Locate the cell with the specified text and output its [X, Y] center coordinate. 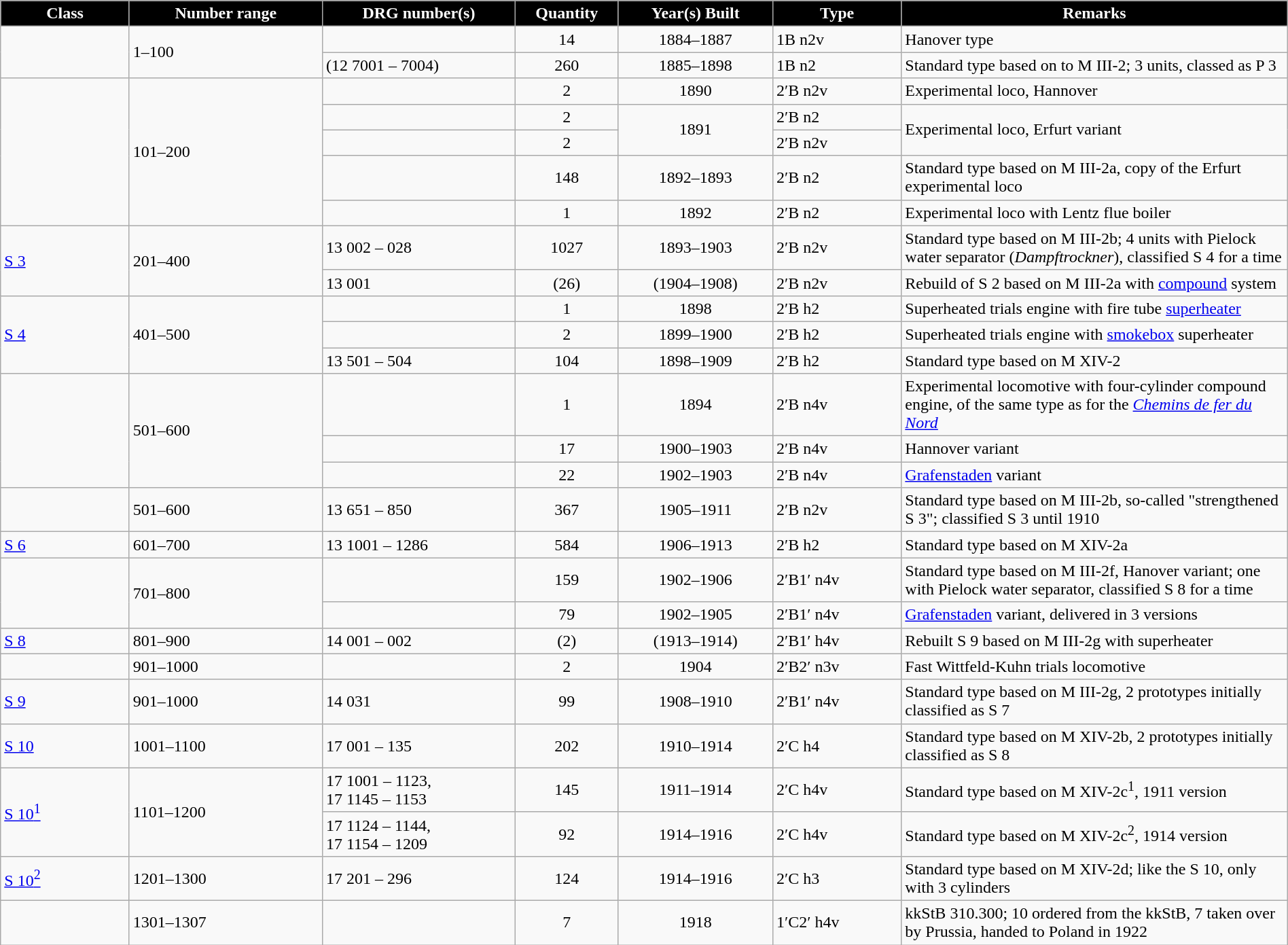
1101–1200 [226, 812]
260 [567, 65]
S 4 [65, 334]
Class [65, 14]
13 002 – 028 [418, 247]
7 [567, 923]
Standard type based on M III-2f, Hanover variant; one with Pielock water separator, classified S 8 for a time [1094, 580]
(26) [567, 283]
Year(s) Built [696, 14]
S 8 [65, 641]
1B n2v [837, 39]
17 001 – 135 [418, 746]
1893–1903 [696, 247]
1918 [696, 923]
Number range [226, 14]
1906–1913 [696, 545]
Experimental loco with Lentz flue boiler [1094, 213]
Experimental loco, Hannover [1094, 91]
1027 [567, 247]
14 [567, 39]
S 3 [65, 261]
124 [567, 878]
1910–1914 [696, 746]
Grafenstaden variant, delivered in 3 versions [1094, 615]
Standard type based on M III-2g, 2 prototypes initially classified as S 7 [1094, 701]
1898–1909 [696, 361]
Experimental locomotive with four-cylinder compound engine, of the same type as for the Chemins de fer du Nord [1094, 405]
145 [567, 789]
1900–1903 [696, 449]
1892–1893 [696, 178]
22 [567, 475]
801–900 [226, 641]
DRG number(s) [418, 14]
Standard type based on M XIV-2 [1094, 361]
17 1124 – 1144, 17 1154 – 1209 [418, 834]
Standard type based on M XIV-2d; like the S 10, only with 3 cylinders [1094, 878]
1885–1898 [696, 65]
Rebuild of S 2 based on M III-2a with compound system [1094, 283]
14 001 – 002 [418, 641]
Grafenstaden variant [1094, 475]
1884–1887 [696, 39]
1905–1911 [696, 510]
Superheated trials engine with smokebox superheater [1094, 334]
367 [567, 510]
Quantity [567, 14]
17 201 – 296 [418, 878]
601–700 [226, 545]
(1904–1908) [696, 283]
Remarks [1094, 14]
1201–1300 [226, 878]
201–400 [226, 261]
Standard type based on M XIV-2a [1094, 545]
Standard type based on M XIV-2b, 2 prototypes initially classified as S 8 [1094, 746]
Hannover variant [1094, 449]
2′B1′ h4v [837, 641]
(12 7001 – 7004) [418, 65]
1898 [696, 308]
1892 [696, 213]
Fast Wittfeld-Kuhn trials locomotive [1094, 666]
1891 [696, 130]
13 1001 – 1286 [418, 545]
Type [837, 14]
1904 [696, 666]
Superheated trials engine with fire tube superheater [1094, 308]
Standard type based on M III-2b; 4 units with Pielock water separator (Dampftrockner), classified S 4 for a time [1094, 247]
401–500 [226, 334]
13 651 – 850 [418, 510]
1894 [696, 405]
2′B2′ n3v [837, 666]
1B n2 [837, 65]
Standard type based on M III-2b, so-called "strengthened S 3"; classified S 3 until 1910 [1094, 510]
S 101 [65, 812]
(2) [567, 641]
Standard type based on M III-2a, copy of the Erfurt experimental loco [1094, 178]
17 [567, 449]
Experimental loco, Erfurt variant [1094, 130]
99 [567, 701]
202 [567, 746]
Hanover type [1094, 39]
S 10 [65, 746]
2′C h3 [837, 878]
1890 [696, 91]
1911–1914 [696, 789]
Rebuilt S 9 based on M III-2g with superheater [1094, 641]
Standard type based on to M III-2; 3 units, classed as P 3 [1094, 65]
(1913–1914) [696, 641]
17 1001 – 1123, 17 1145 – 1153 [418, 789]
1′C2′ h4v [837, 923]
1902–1903 [696, 475]
14 031 [418, 701]
Standard type based on M XIV-2c1, 1911 version [1094, 789]
S 9 [65, 701]
1–100 [226, 52]
148 [567, 178]
13 501 – 504 [418, 361]
1301–1307 [226, 923]
104 [567, 361]
S 102 [65, 878]
Standard type based on M XIV-2c2, 1914 version [1094, 834]
1899–1900 [696, 334]
101–200 [226, 152]
79 [567, 615]
1908–1910 [696, 701]
1902–1906 [696, 580]
1902–1905 [696, 615]
159 [567, 580]
584 [567, 545]
S 6 [65, 545]
1001–1100 [226, 746]
2′C h4 [837, 746]
13 001 [418, 283]
92 [567, 834]
kkStB 310.300; 10 ordered from the kkStB, 7 taken over by Prussia, handed to Poland in 1922 [1094, 923]
701–800 [226, 592]
